Return (x, y) of the center of cell containing provided text 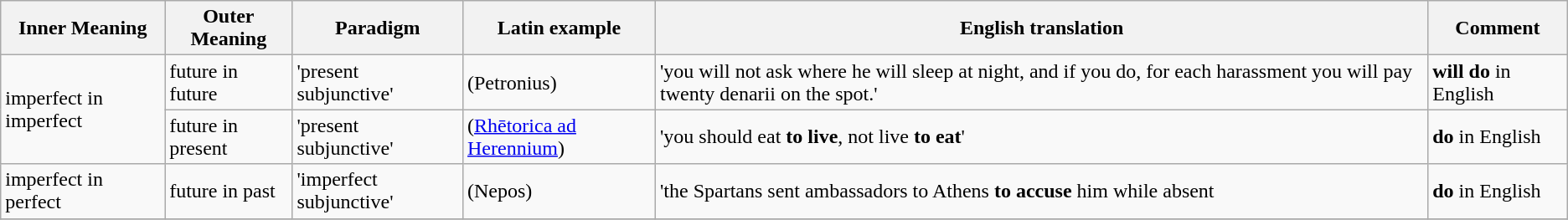
(Rhētorica ad Herennium) (559, 137)
Paradigm (377, 28)
'imperfect subjunctive' (377, 191)
imperfect in imperfect (83, 110)
future in past (229, 191)
'you should eat to live, not live to eat' (1041, 137)
Latin example (559, 28)
'you will not ask where he will sleep at night, and if you do, for each harassment you will pay twenty denarii on the spot.' (1041, 82)
(Nepos) (559, 191)
future in future (229, 82)
Outer Meaning (229, 28)
'the Spartans sent ambassadors to Athens to accuse him while absent (1041, 191)
Comment (1498, 28)
Inner Meaning (83, 28)
future in present (229, 137)
(Petronius) (559, 82)
English translation (1041, 28)
imperfect in perfect (83, 191)
will do in English (1498, 82)
